Return the [X, Y] coordinate for the center point of the cell that contains the specified text.  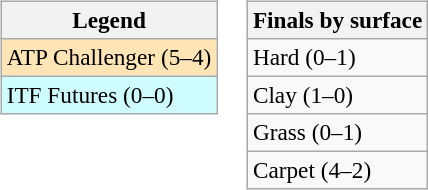
Clay (1–0) [337, 95]
Grass (0–1) [337, 133]
Finals by surface [337, 20]
Legend [108, 20]
ATP Challenger (5–4) [108, 57]
Hard (0–1) [337, 57]
ITF Futures (0–0) [108, 95]
Carpet (4–2) [337, 171]
